Capture the cell that displays the provided text and extract its (X, Y) central coordinate. 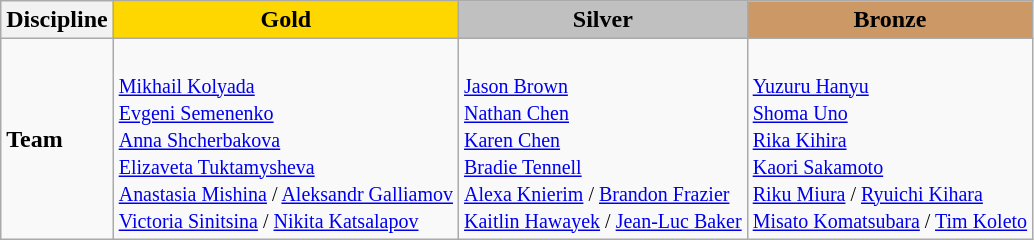
Team (57, 139)
Jason BrownNathan ChenKaren Chen Bradie TennellAlexa Knierim / Brandon FrazierKaitlin Hawayek / Jean-Luc Baker (604, 139)
Discipline (57, 20)
Mikhail KolyadaEvgeni SemenenkoAnna ShcherbakovaElizaveta TuktamyshevaAnastasia Mishina / Aleksandr GalliamovVictoria Sinitsina / Nikita Katsalapov (286, 139)
Bronze (890, 20)
Gold (286, 20)
Yuzuru HanyuShoma UnoRika KihiraKaori SakamotoRiku Miura / Ryuichi KiharaMisato Komatsubara / Tim Koleto (890, 139)
Silver (604, 20)
